Locate the cell with the specified text and output its [x, y] center coordinate. 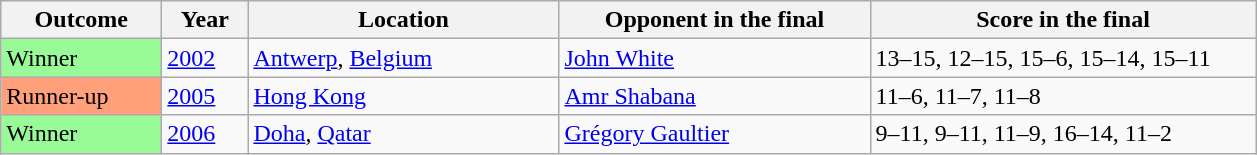
Location [404, 20]
Outcome [82, 20]
2006 [205, 134]
Runner-up [82, 96]
Amr Shabana [714, 96]
Doha, Qatar [404, 134]
Opponent in the final [714, 20]
Hong Kong [404, 96]
Grégory Gaultier [714, 134]
Antwerp, Belgium [404, 58]
2002 [205, 58]
13–15, 12–15, 15–6, 15–14, 15–11 [1063, 58]
9–11, 9–11, 11–9, 16–14, 11–2 [1063, 134]
Year [205, 20]
John White [714, 58]
Score in the final [1063, 20]
11–6, 11–7, 11–8 [1063, 96]
2005 [205, 96]
